Return the [x, y] coordinate for the center point of the cell that contains the specified text.  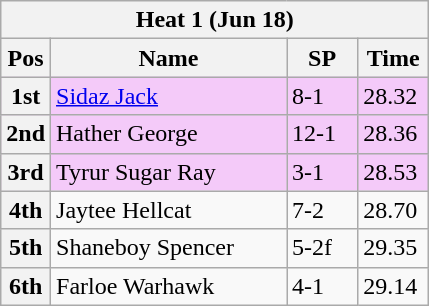
5-2f [322, 248]
28.36 [394, 134]
Jaytee Hellcat [169, 210]
8-1 [322, 96]
4th [26, 210]
28.32 [394, 96]
7-2 [322, 210]
12-1 [322, 134]
4-1 [322, 286]
29.14 [394, 286]
Farloe Warhawk [169, 286]
28.53 [394, 172]
Name [169, 58]
Sidaz Jack [169, 96]
SP [322, 58]
2nd [26, 134]
6th [26, 286]
Pos [26, 58]
28.70 [394, 210]
Time [394, 58]
Shaneboy Spencer [169, 248]
29.35 [394, 248]
Hather George [169, 134]
Tyrur Sugar Ray [169, 172]
Heat 1 (Jun 18) [215, 20]
3-1 [322, 172]
3rd [26, 172]
1st [26, 96]
5th [26, 248]
